Scan for the cell matching the given text and deliver its [x, y] coordinate at center. 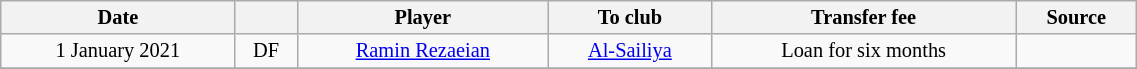
1 January 2021 [118, 51]
Transfer fee [863, 17]
Date [118, 17]
Loan for six months [863, 51]
Player [422, 17]
Source [1076, 17]
Ramin Rezaeian [422, 51]
DF [266, 51]
Al-Sailiya [630, 51]
To club [630, 17]
